From the cell containing the given text, extract its center point as (x, y) coordinate. 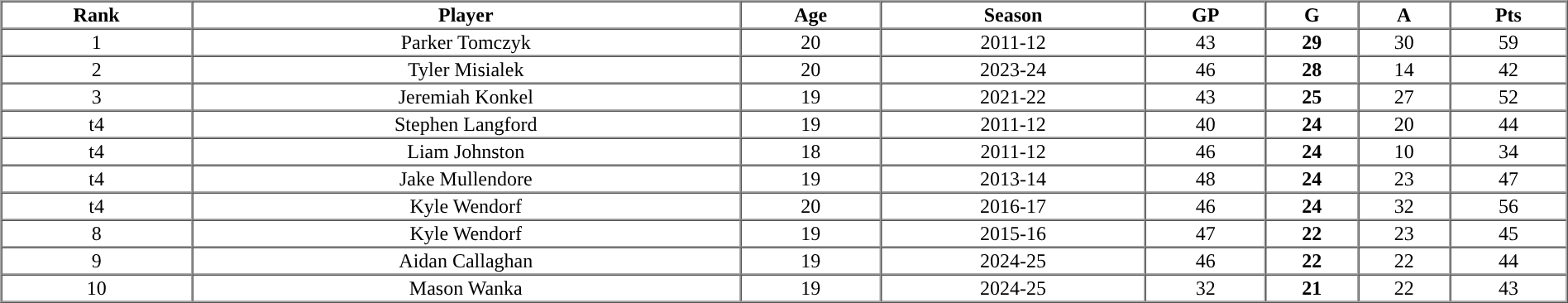
2015-16 (1012, 233)
34 (1508, 151)
Jeremiah Konkel (466, 96)
29 (1312, 41)
2 (97, 70)
48 (1206, 179)
2023-24 (1012, 70)
Tyler Misialek (466, 70)
3 (97, 96)
Mason Wanka (466, 288)
Season (1012, 15)
Liam Johnston (466, 151)
1 (97, 41)
A (1404, 15)
Pts (1508, 15)
40 (1206, 124)
Player (466, 15)
2021-22 (1012, 96)
18 (810, 151)
G (1312, 15)
GP (1206, 15)
56 (1508, 205)
14 (1404, 70)
27 (1404, 96)
Jake Mullendore (466, 179)
Parker Tomczyk (466, 41)
28 (1312, 70)
52 (1508, 96)
Rank (97, 15)
9 (97, 260)
59 (1508, 41)
8 (97, 233)
Age (810, 15)
21 (1312, 288)
2016-17 (1012, 205)
30 (1404, 41)
Aidan Callaghan (466, 260)
25 (1312, 96)
2013-14 (1012, 179)
Stephen Langford (466, 124)
45 (1508, 233)
42 (1508, 70)
